Scan for the cell matching the given text and deliver its (x, y) coordinate at center. 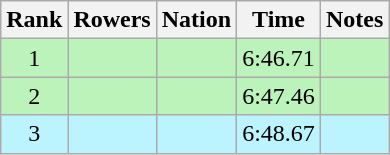
3 (34, 134)
Time (279, 20)
6:48.67 (279, 134)
Notes (354, 20)
6:46.71 (279, 58)
6:47.46 (279, 96)
2 (34, 96)
Rowers (112, 20)
Nation (196, 20)
Rank (34, 20)
1 (34, 58)
